Extract the [X, Y] coordinate from the center of the cell holding the provided text.  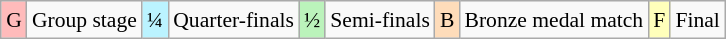
½ [312, 20]
Final [698, 20]
B [448, 20]
G [14, 20]
Bronze medal match [554, 20]
Semi-finals [380, 20]
¼ [155, 20]
F [659, 20]
Quarter-finals [234, 20]
Group stage [84, 20]
